For the text-containing cell, return its midpoint in (X, Y) coordinate format. 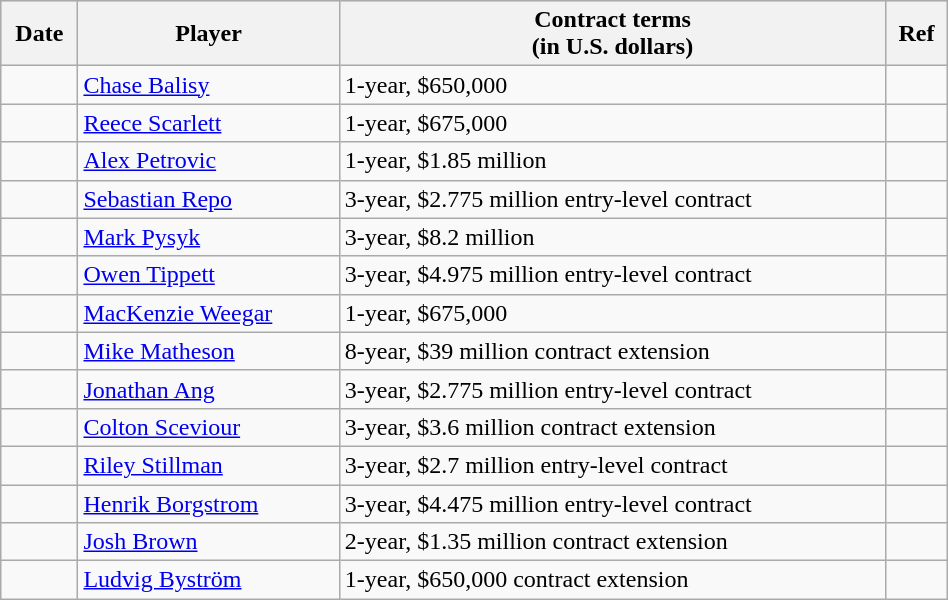
Reece Scarlett (208, 123)
3-year, $4.475 million entry-level contract (612, 503)
3-year, $8.2 million (612, 237)
Henrik Borgstrom (208, 503)
3-year, $3.6 million contract extension (612, 427)
1-year, $1.85 million (612, 161)
8-year, $39 million contract extension (612, 351)
Date (40, 34)
Chase Balisy (208, 85)
Ludvig Byström (208, 580)
3-year, $2.7 million entry-level contract (612, 465)
Ref (917, 34)
Player (208, 34)
MacKenzie Weegar (208, 313)
Josh Brown (208, 542)
3-year, $4.975 million entry-level contract (612, 275)
Alex Petrovic (208, 161)
Riley Stillman (208, 465)
Jonathan Ang (208, 389)
Mark Pysyk (208, 237)
Sebastian Repo (208, 199)
Colton Sceviour (208, 427)
1-year, $650,000 contract extension (612, 580)
1-year, $650,000 (612, 85)
Mike Matheson (208, 351)
Owen Tippett (208, 275)
Contract terms(in U.S. dollars) (612, 34)
2-year, $1.35 million contract extension (612, 542)
